Output the [x, y] coordinate of the center of the cell containing the given text.  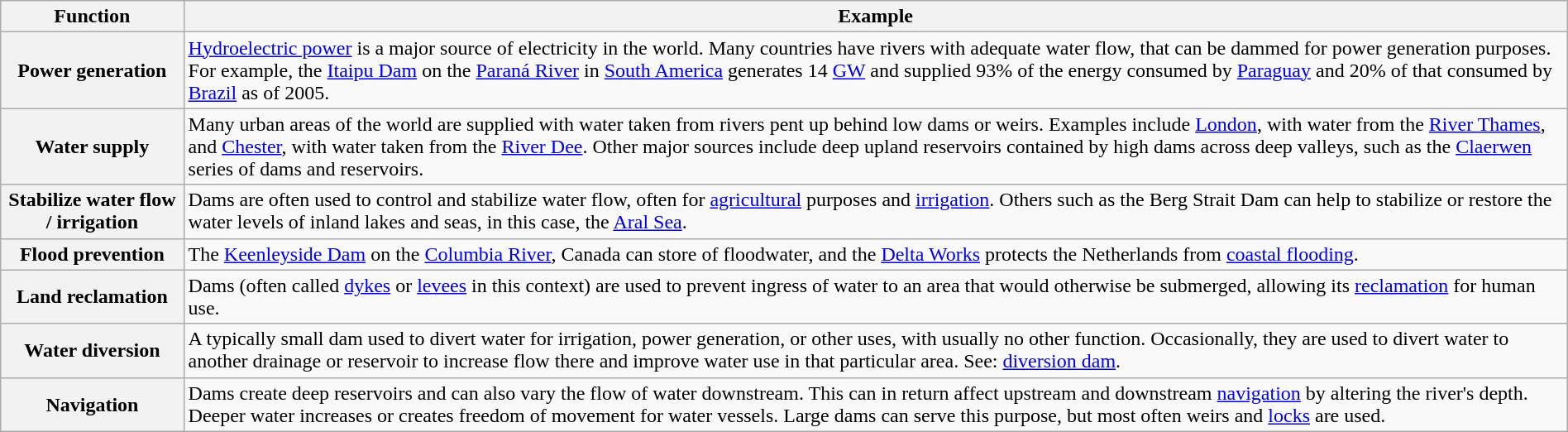
Power generation [93, 70]
Navigation [93, 404]
Stabilize water flow / irrigation [93, 212]
Function [93, 17]
Land reclamation [93, 296]
Example [875, 17]
Water supply [93, 146]
The Keenleyside Dam on the Columbia River, Canada can store of floodwater, and the Delta Works protects the Netherlands from coastal flooding. [875, 254]
Flood prevention [93, 254]
Water diversion [93, 351]
